Search for the cell housing the specified text and yield its (x, y) center coordinate. 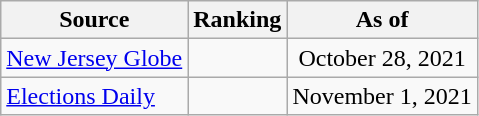
As of (382, 20)
New Jersey Globe (94, 58)
October 28, 2021 (382, 58)
Ranking (238, 20)
Elections Daily (94, 96)
November 1, 2021 (382, 96)
Source (94, 20)
